Search for the cell housing the specified text and yield its (X, Y) center coordinate. 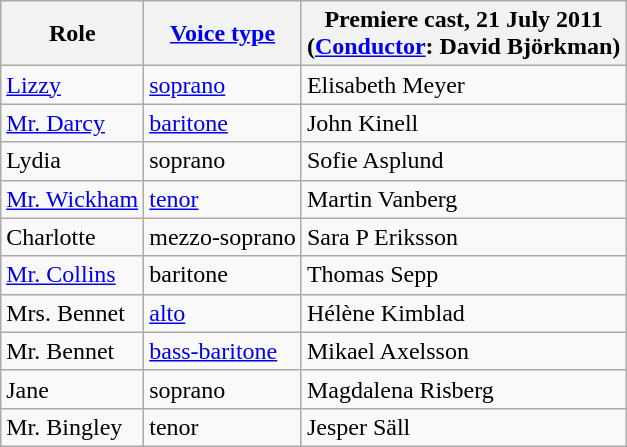
Mr. Bennet (72, 351)
Voice type (223, 34)
bass-baritone (223, 351)
Jesper Säll (463, 427)
Mr. Wickham (72, 199)
Sofie Asplund (463, 161)
Lydia (72, 161)
Magdalena Risberg (463, 389)
Mrs. Bennet (72, 313)
Elisabeth Meyer (463, 85)
Jane (72, 389)
Role (72, 34)
Sara P Eriksson (463, 237)
Mikael Axelsson (463, 351)
Mr. Collins (72, 275)
Lizzy (72, 85)
Hélène Kimblad (463, 313)
mezzo-soprano (223, 237)
Martin Vanberg (463, 199)
Mr. Bingley (72, 427)
John Kinell (463, 123)
Premiere cast, 21 July 2011(Conductor: David Björkman) (463, 34)
Thomas Sepp (463, 275)
Charlotte (72, 237)
alto (223, 313)
Mr. Darcy (72, 123)
